Provide the [X, Y] coordinate of the cell's center where the given text is located.  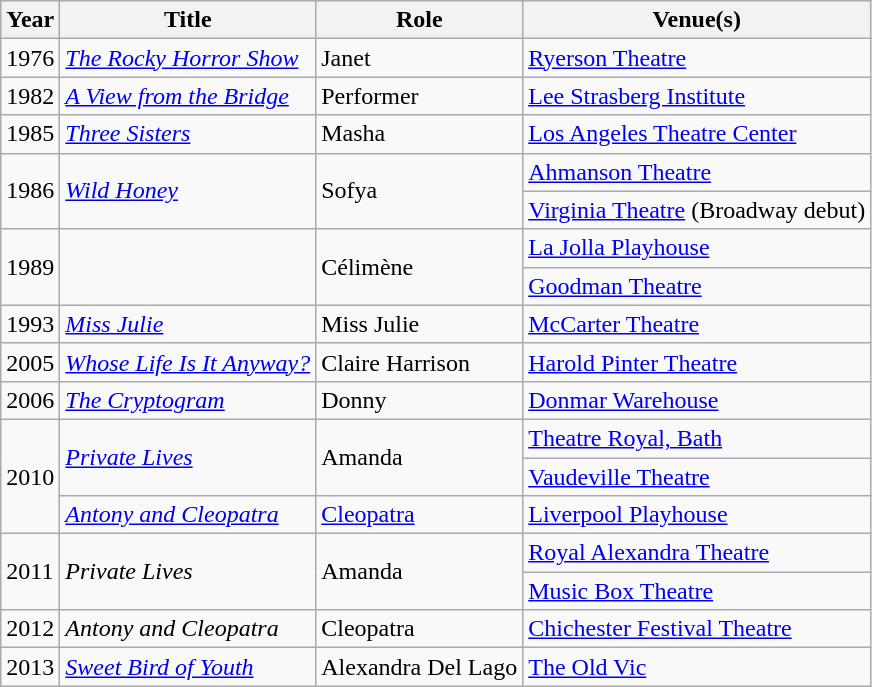
Music Box Theatre [697, 591]
Three Sisters [188, 134]
1993 [30, 324]
Role [420, 20]
Alexandra Del Lago [420, 667]
Year [30, 20]
The Rocky Horror Show [188, 58]
McCarter Theatre [697, 324]
1986 [30, 191]
Donmar Warehouse [697, 400]
La Jolla Playhouse [697, 248]
1976 [30, 58]
Chichester Festival Theatre [697, 629]
2006 [30, 400]
Wild Honey [188, 191]
1985 [30, 134]
Vaudeville Theatre [697, 477]
2013 [30, 667]
Masha [420, 134]
The Cryptogram [188, 400]
The Old Vic [697, 667]
2010 [30, 476]
1989 [30, 267]
Lee Strasberg Institute [697, 96]
Theatre Royal, Bath [697, 438]
Janet [420, 58]
Ahmanson Theatre [697, 172]
Los Angeles Theatre Center [697, 134]
2012 [30, 629]
2005 [30, 362]
Royal Alexandra Theatre [697, 553]
Harold Pinter Theatre [697, 362]
Title [188, 20]
Donny [420, 400]
1982 [30, 96]
Whose Life Is It Anyway? [188, 362]
2011 [30, 572]
Ryerson Theatre [697, 58]
Venue(s) [697, 20]
Sweet Bird of Youth [188, 667]
Virginia Theatre (Broadway debut) [697, 210]
Goodman Theatre [697, 286]
A View from the Bridge [188, 96]
Claire Harrison [420, 362]
Célimène [420, 267]
Liverpool Playhouse [697, 515]
Sofya [420, 191]
Performer [420, 96]
